Identify which cell holds the provided text, then report its [x, y] central coordinate. 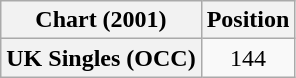
UK Singles (OCC) [101, 58]
Chart (2001) [101, 20]
144 [248, 58]
Position [248, 20]
